Scan for the cell matching the given text and deliver its [X, Y] coordinate at center. 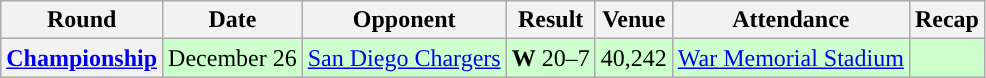
Venue [634, 20]
Championship [82, 58]
Attendance [790, 20]
40,242 [634, 58]
Round [82, 20]
War Memorial Stadium [790, 58]
Date [233, 20]
Opponent [404, 20]
San Diego Chargers [404, 58]
W 20–7 [550, 58]
December 26 [233, 58]
Result [550, 20]
Recap [946, 20]
